Provide the [X, Y] coordinate of the cell's center where the given text is located.  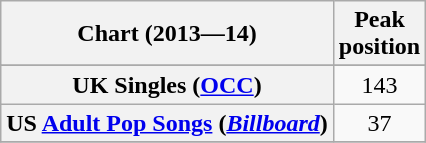
UK Singles (OCC) [168, 85]
143 [379, 85]
Chart (2013—14) [168, 34]
37 [379, 123]
US Adult Pop Songs (Billboard) [168, 123]
Peakposition [379, 34]
